Return (X, Y) of the center of cell containing provided text 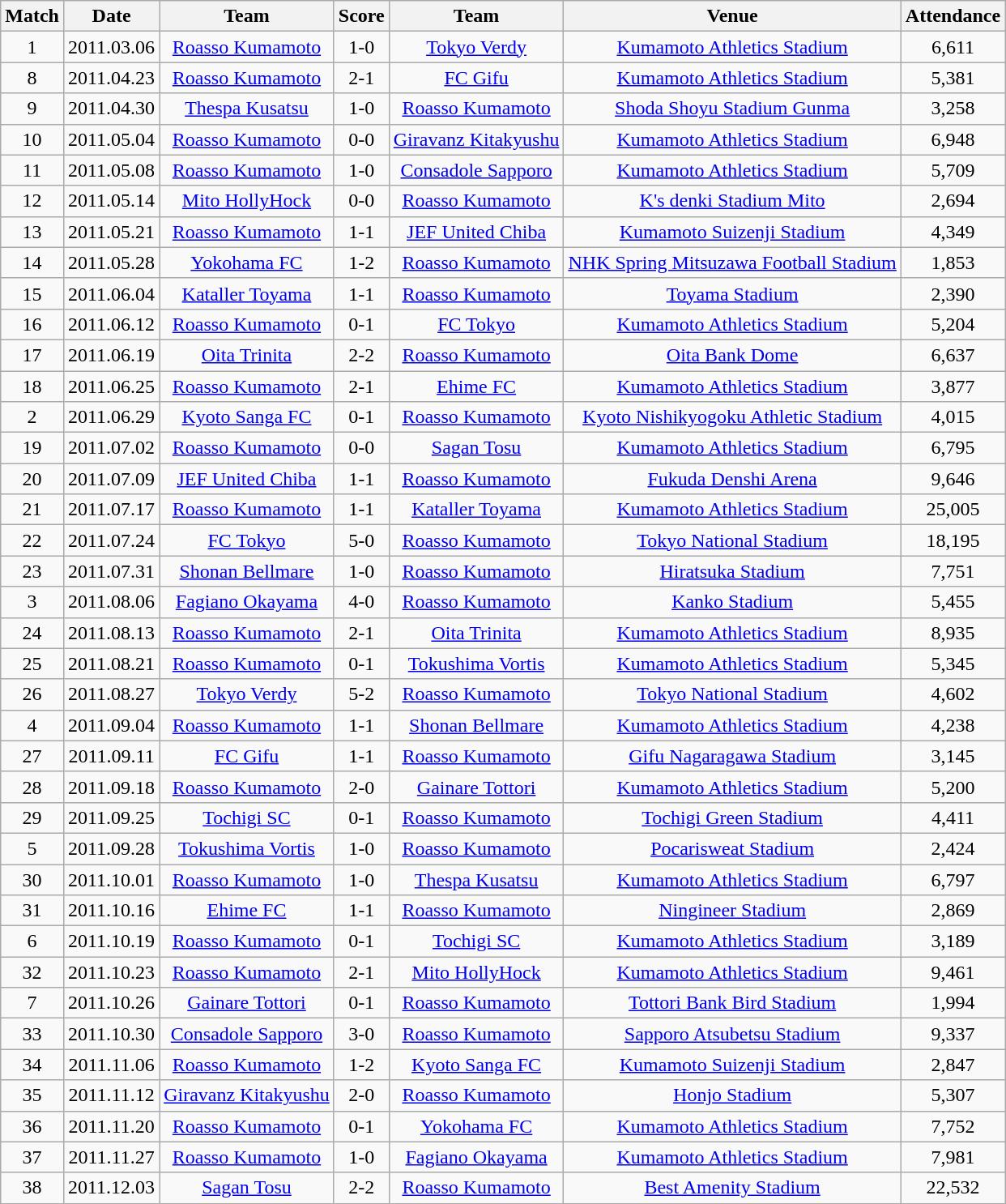
10 (32, 139)
16 (32, 324)
Attendance (953, 16)
2011.04.30 (111, 109)
6,795 (953, 448)
2,694 (953, 201)
2011.05.21 (111, 232)
6,637 (953, 355)
21 (32, 510)
2011.09.11 (111, 756)
3,877 (953, 386)
28 (32, 787)
12 (32, 201)
2011.11.12 (111, 1095)
Oita Bank Dome (732, 355)
Kyoto Nishikyogoku Athletic Stadium (732, 417)
9 (32, 109)
6,611 (953, 47)
25 (32, 664)
2011.10.26 (111, 1003)
2011.06.29 (111, 417)
38 (32, 1188)
7,981 (953, 1157)
Gifu Nagaragawa Stadium (732, 756)
7 (32, 1003)
1,994 (953, 1003)
Date (111, 16)
2011.10.30 (111, 1034)
2,869 (953, 911)
6 (32, 941)
Hiratsuka Stadium (732, 571)
2011.11.27 (111, 1157)
5-0 (361, 540)
Honjo Stadium (732, 1095)
2011.07.09 (111, 479)
31 (32, 911)
8 (32, 78)
5,455 (953, 602)
7,752 (953, 1126)
Tochigi Green Stadium (732, 818)
22,532 (953, 1188)
2011.03.06 (111, 47)
5-2 (361, 694)
32 (32, 972)
4 (32, 725)
2011.08.13 (111, 633)
2011.10.01 (111, 879)
26 (32, 694)
27 (32, 756)
9,461 (953, 972)
Fukuda Denshi Arena (732, 479)
2011.07.02 (111, 448)
5,204 (953, 324)
19 (32, 448)
35 (32, 1095)
2011.09.18 (111, 787)
1,853 (953, 263)
3 (32, 602)
2011.08.21 (111, 664)
2011.08.27 (111, 694)
6,797 (953, 879)
9,337 (953, 1034)
Score (361, 16)
23 (32, 571)
8,935 (953, 633)
2011.09.28 (111, 848)
17 (32, 355)
Shoda Shoyu Stadium Gunma (732, 109)
Venue (732, 16)
2011.06.04 (111, 293)
Sapporo Atsubetsu Stadium (732, 1034)
5,200 (953, 787)
15 (32, 293)
5 (32, 848)
2,390 (953, 293)
29 (32, 818)
13 (32, 232)
3,258 (953, 109)
4,411 (953, 818)
5,345 (953, 664)
2011.10.16 (111, 911)
34 (32, 1065)
2011.05.04 (111, 139)
11 (32, 170)
4,238 (953, 725)
3,145 (953, 756)
4,349 (953, 232)
18 (32, 386)
4-0 (361, 602)
2011.07.31 (111, 571)
2011.05.28 (111, 263)
2011.06.19 (111, 355)
2011.06.12 (111, 324)
3-0 (361, 1034)
20 (32, 479)
2011.06.25 (111, 386)
Pocarisweat Stadium (732, 848)
3,189 (953, 941)
1 (32, 47)
36 (32, 1126)
2011.04.23 (111, 78)
Toyama Stadium (732, 293)
Tottori Bank Bird Stadium (732, 1003)
30 (32, 879)
5,381 (953, 78)
33 (32, 1034)
2011.07.24 (111, 540)
NHK Spring Mitsuzawa Football Stadium (732, 263)
9,646 (953, 479)
Best Amenity Stadium (732, 1188)
5,709 (953, 170)
2011.05.14 (111, 201)
2011.10.23 (111, 972)
4,602 (953, 694)
2 (32, 417)
4,015 (953, 417)
2011.11.06 (111, 1065)
Ningineer Stadium (732, 911)
2011.07.17 (111, 510)
6,948 (953, 139)
Kanko Stadium (732, 602)
2,424 (953, 848)
24 (32, 633)
2011.11.20 (111, 1126)
2,847 (953, 1065)
22 (32, 540)
25,005 (953, 510)
2011.09.04 (111, 725)
18,195 (953, 540)
14 (32, 263)
K's denki Stadium Mito (732, 201)
5,307 (953, 1095)
37 (32, 1157)
2011.08.06 (111, 602)
2011.10.19 (111, 941)
2011.09.25 (111, 818)
Match (32, 16)
2011.12.03 (111, 1188)
7,751 (953, 571)
2011.05.08 (111, 170)
